Output the (x, y) coordinate of the center of the cell containing the given text.  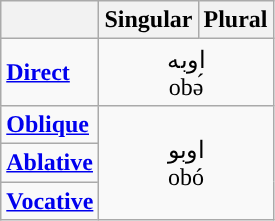
Vocative (50, 201)
Oblique (50, 124)
Plural (236, 20)
Singular (148, 20)
Ablative (50, 162)
Direct (50, 72)
اوبهobә́ (186, 72)
اوبوobó (186, 162)
